For the text-containing cell, return its midpoint in [X, Y] coordinate format. 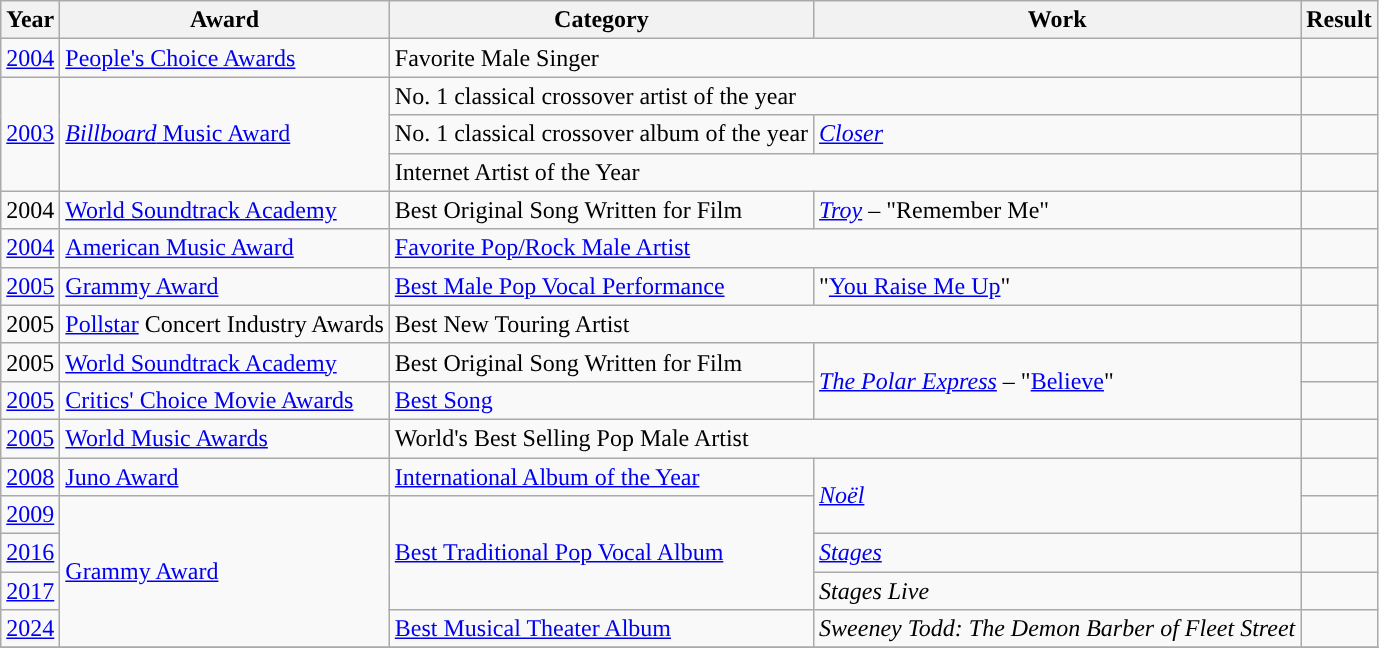
International Album of the Year [601, 477]
2008 [30, 477]
World Music Awards [224, 438]
American Music Award [224, 248]
No. 1 classical crossover album of the year [601, 134]
Best New Touring Artist [844, 324]
Stages Live [1058, 591]
Closer [1058, 134]
Internet Artist of the Year [844, 172]
Best Musical Theater Album [601, 629]
Result [1339, 20]
2003 [30, 134]
Best Traditional Pop Vocal Album [601, 553]
Troy – "Remember Me" [1058, 210]
2017 [30, 591]
The Polar Express – "Believe" [1058, 381]
Award [224, 20]
Billboard Music Award [224, 134]
Favorite Pop/Rock Male Artist [844, 248]
Best Male Pop Vocal Performance [601, 286]
Critics' Choice Movie Awards [224, 400]
Year [30, 20]
Best Song [601, 400]
Noël [1058, 496]
Work [1058, 20]
2009 [30, 515]
World's Best Selling Pop Male Artist [844, 438]
Favorite Male Singer [844, 58]
People's Choice Awards [224, 58]
Sweeney Todd: The Demon Barber of Fleet Street [1058, 629]
2016 [30, 553]
Pollstar Concert Industry Awards [224, 324]
No. 1 classical crossover artist of the year [844, 96]
Juno Award [224, 477]
Stages [1058, 553]
2024 [30, 629]
Category [601, 20]
"You Raise Me Up" [1058, 286]
